Output the (X, Y) coordinate of the center of the cell containing the given text.  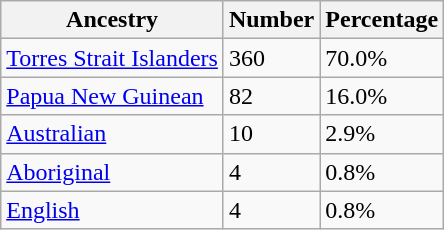
Papua New Guinean (112, 96)
Australian (112, 134)
16.0% (382, 96)
Ancestry (112, 20)
10 (271, 134)
360 (271, 58)
70.0% (382, 58)
2.9% (382, 134)
Percentage (382, 20)
Torres Strait Islanders (112, 58)
Aboriginal (112, 172)
English (112, 210)
82 (271, 96)
Number (271, 20)
